Locate the cell with the specified text and output its (x, y) center coordinate. 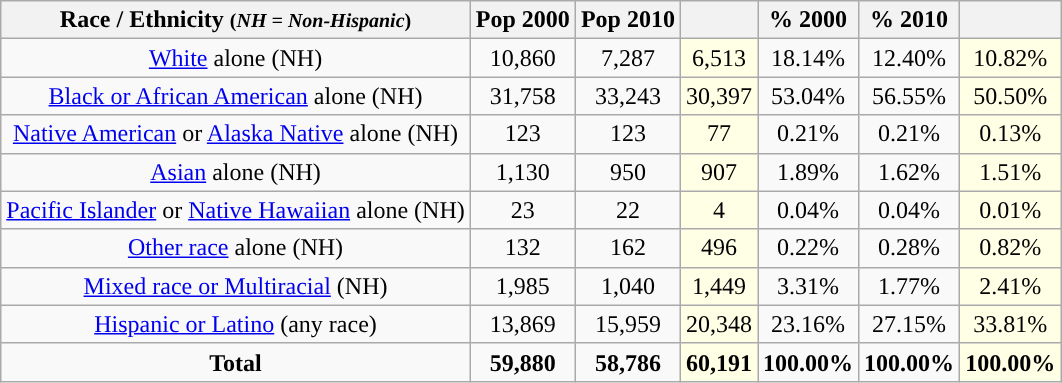
12.40% (910, 58)
Pacific Islander or Native Hawaiian alone (NH) (236, 210)
10,860 (522, 58)
162 (628, 248)
Mixed race or Multiracial (NH) (236, 286)
33,243 (628, 96)
33.81% (1010, 324)
53.04% (808, 96)
1.89% (808, 172)
3.31% (808, 286)
18.14% (808, 58)
15,959 (628, 324)
Pop 2010 (628, 20)
907 (718, 172)
60,191 (718, 362)
Black or African American alone (NH) (236, 96)
0.82% (1010, 248)
56.55% (910, 96)
27.15% (910, 324)
59,880 (522, 362)
23.16% (808, 324)
1,130 (522, 172)
0.01% (1010, 210)
23 (522, 210)
1,040 (628, 286)
31,758 (522, 96)
2.41% (1010, 286)
Pop 2000 (522, 20)
496 (718, 248)
13,869 (522, 324)
950 (628, 172)
0.28% (910, 248)
Race / Ethnicity (NH = Non-Hispanic) (236, 20)
Total (236, 362)
% 2010 (910, 20)
4 (718, 210)
% 2000 (808, 20)
7,287 (628, 58)
50.50% (1010, 96)
58,786 (628, 362)
132 (522, 248)
0.13% (1010, 134)
1.62% (910, 172)
1.77% (910, 286)
77 (718, 134)
Other race alone (NH) (236, 248)
10.82% (1010, 58)
1,449 (718, 286)
22 (628, 210)
Hispanic or Latino (any race) (236, 324)
6,513 (718, 58)
1.51% (1010, 172)
Native American or Alaska Native alone (NH) (236, 134)
0.22% (808, 248)
Asian alone (NH) (236, 172)
1,985 (522, 286)
White alone (NH) (236, 58)
30,397 (718, 96)
20,348 (718, 324)
